Locate the cell with the specified text and output its [x, y] center coordinate. 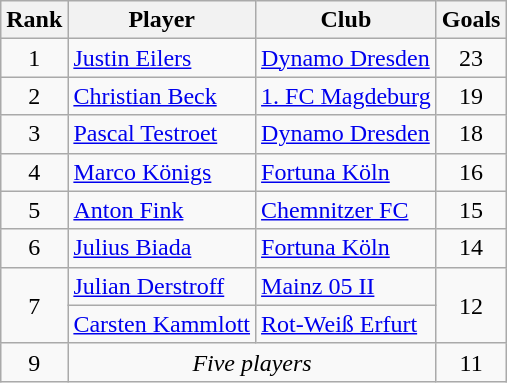
Justin Eilers [162, 58]
Player [162, 20]
15 [471, 210]
Five players [252, 362]
1. FC Magdeburg [346, 96]
Julius Biada [162, 248]
Club [346, 20]
6 [34, 248]
Julian Derstroff [162, 286]
5 [34, 210]
Marco Königs [162, 172]
Goals [471, 20]
23 [471, 58]
16 [471, 172]
11 [471, 362]
Christian Beck [162, 96]
14 [471, 248]
3 [34, 134]
1 [34, 58]
Rot-Weiß Erfurt [346, 324]
9 [34, 362]
2 [34, 96]
Anton Fink [162, 210]
Carsten Kammlott [162, 324]
18 [471, 134]
Mainz 05 II [346, 286]
Pascal Testroet [162, 134]
4 [34, 172]
7 [34, 305]
12 [471, 305]
Chemnitzer FC [346, 210]
Rank [34, 20]
19 [471, 96]
